Output the (X, Y) coordinate of the center of the cell containing the given text.  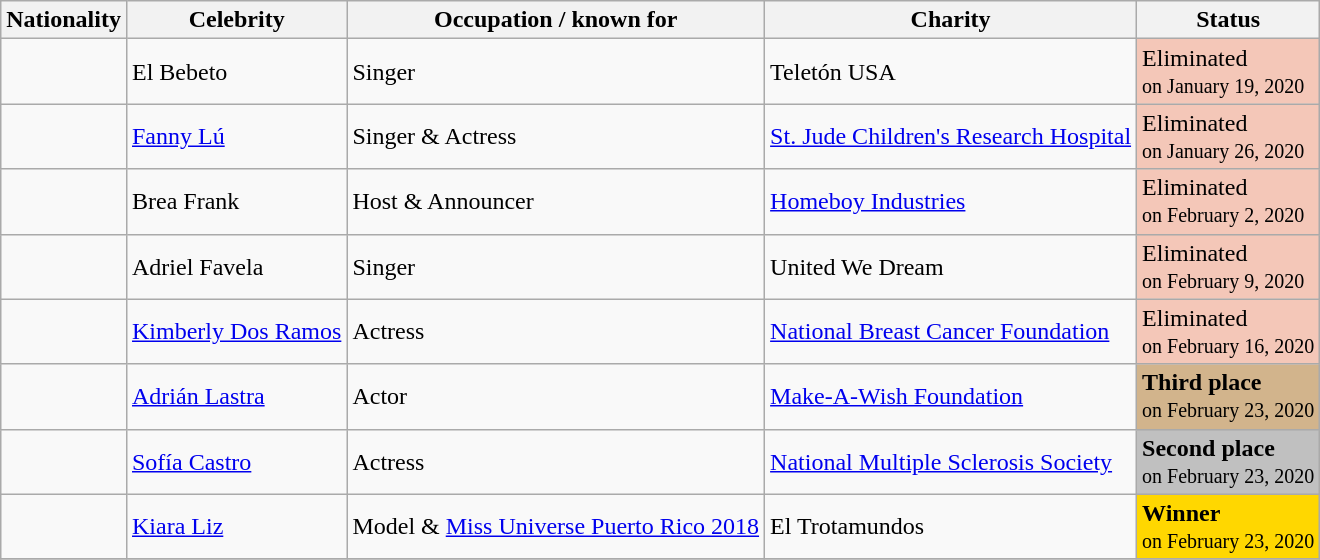
Model & Miss Universe Puerto Rico 2018 (556, 526)
Adrián Lastra (236, 396)
Make-A-Wish Foundation (951, 396)
Singer & Actress (556, 136)
Eliminatedon January 26, 2020 (1228, 136)
Eliminatedon February 9, 2020 (1228, 266)
United We Dream (951, 266)
Celebrity (236, 20)
Occupation / known for (556, 20)
Nationality (64, 20)
National Breast Cancer Foundation (951, 332)
Winneron February 23, 2020 (1228, 526)
Eliminatedon January 19, 2020 (1228, 72)
Kiara Liz (236, 526)
Homeboy Industries (951, 202)
Eliminatedon February 2, 2020 (1228, 202)
Adriel Favela (236, 266)
St. Jude Children's Research Hospital (951, 136)
Second placeon February 23, 2020 (1228, 462)
Sofía Castro (236, 462)
Charity (951, 20)
Status (1228, 20)
El Trotamundos (951, 526)
Teletón USA (951, 72)
Host & Announcer (556, 202)
Eliminatedon February 16, 2020 (1228, 332)
Third placeon February 23, 2020 (1228, 396)
Actor (556, 396)
Fanny Lú (236, 136)
National Multiple Sclerosis Society (951, 462)
El Bebeto (236, 72)
Kimberly Dos Ramos (236, 332)
Brea Frank (236, 202)
